Return the (x, y) coordinate for the center point of the cell that contains the specified text.  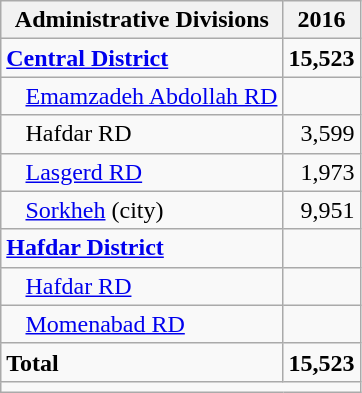
Central District (142, 58)
Total (142, 362)
3,599 (322, 134)
Lasgerd RD (142, 172)
2016 (322, 20)
Hafdar District (142, 248)
9,951 (322, 210)
Emamzadeh Abdollah RD (142, 96)
Administrative Divisions (142, 20)
Sorkheh (city) (142, 210)
Momenabad RD (142, 324)
1,973 (322, 172)
